Return the (x, y) coordinate for the center point of the cell that contains the specified text.  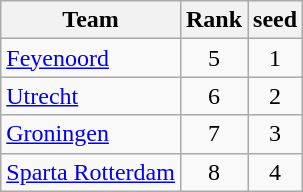
6 (214, 96)
4 (276, 172)
5 (214, 58)
8 (214, 172)
Utrecht (91, 96)
1 (276, 58)
3 (276, 134)
Sparta Rotterdam (91, 172)
Feyenoord (91, 58)
Team (91, 20)
seed (276, 20)
7 (214, 134)
Groningen (91, 134)
Rank (214, 20)
2 (276, 96)
